Determine the [X, Y] coordinate at the center of the cell enclosing the given text.  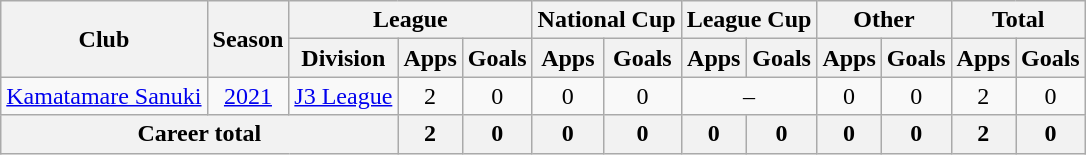
Season [248, 39]
Club [104, 39]
League [410, 20]
Kamatamare Sanuki [104, 96]
National Cup [606, 20]
Total [1018, 20]
J3 League [344, 96]
League Cup [749, 20]
– [749, 96]
Career total [200, 134]
Other [884, 20]
2021 [248, 96]
Division [344, 58]
